Find where the given text appears and provide that cell's center as [X, Y] coordinate. 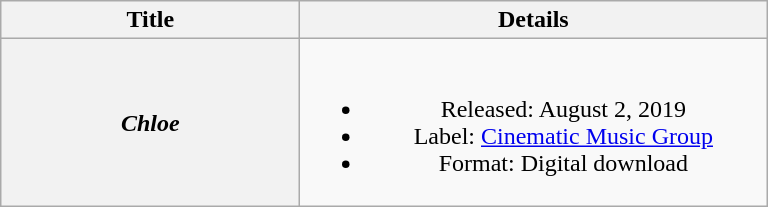
Details [534, 20]
Released: August 2, 2019Label: Cinematic Music GroupFormat: Digital download [534, 122]
Chloe [150, 122]
Title [150, 20]
